Find where the given text appears and provide that cell's center as (X, Y) coordinate. 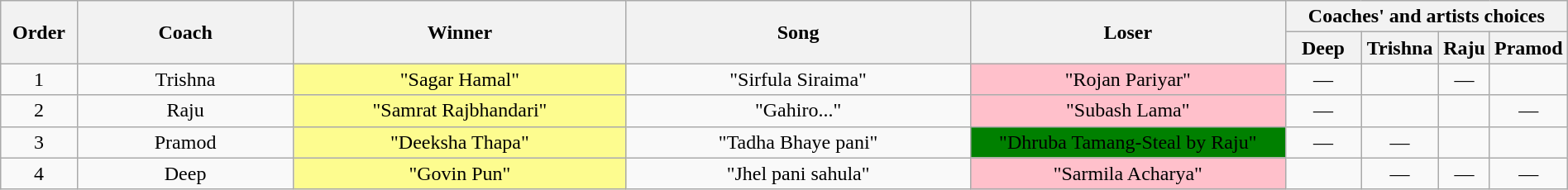
3 (39, 142)
Loser (1128, 32)
"Samrat Rajbhandari" (460, 111)
"Sirfula Siraima" (798, 79)
Order (39, 32)
"Dhruba Tamang-Steal by Raju" (1128, 142)
"Sagar Hamal" (460, 79)
"Gahiro..." (798, 111)
"Tadha Bhaye pani" (798, 142)
Coaches' and artists choices (1426, 17)
Winner (460, 32)
"Rojan Pariyar" (1128, 79)
4 (39, 173)
1 (39, 79)
"Deeksha Thapa" (460, 142)
2 (39, 111)
"Sarmila Acharya" (1128, 173)
"Subash Lama" (1128, 111)
Coach (185, 32)
"Jhel pani sahula" (798, 173)
Song (798, 32)
"Govin Pun" (460, 173)
